Pinpoint the cell where the given text exists, returning its [X, Y] midpoint coordinate. 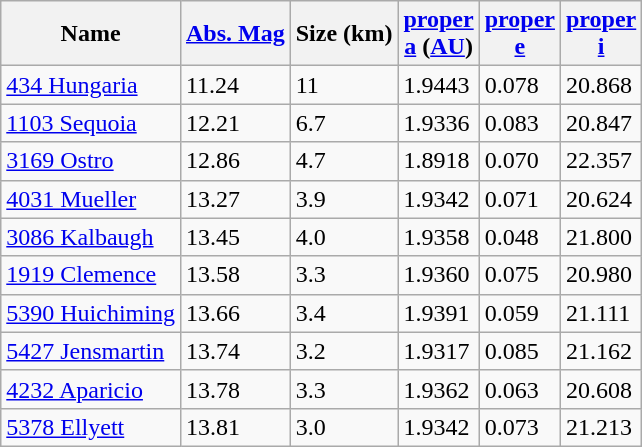
3.2 [344, 351]
13.81 [235, 427]
1.9336 [438, 123]
13.27 [235, 199]
12.21 [235, 123]
1103 Sequoia [91, 123]
3086 Kalbaugh [91, 237]
Name [91, 34]
1.9360 [438, 275]
6.7 [344, 123]
434 Hungaria [91, 85]
0.083 [520, 123]
20.624 [600, 199]
0.063 [520, 389]
Abs. Mag [235, 34]
1.8918 [438, 161]
0.070 [520, 161]
1.9317 [438, 351]
1.9443 [438, 85]
0.073 [520, 427]
4031 Mueller [91, 199]
13.74 [235, 351]
21.111 [600, 313]
13.45 [235, 237]
20.847 [600, 123]
0.085 [520, 351]
21.162 [600, 351]
1919 Clemence [91, 275]
1.9362 [438, 389]
22.357 [600, 161]
13.58 [235, 275]
12.86 [235, 161]
5378 Ellyett [91, 427]
20.608 [600, 389]
13.66 [235, 313]
5390 Huichiming [91, 313]
3.9 [344, 199]
3.0 [344, 427]
4232 Aparicio [91, 389]
propera (AU) [438, 34]
Size (km) [344, 34]
1.9358 [438, 237]
4.7 [344, 161]
5427 Jensmartin [91, 351]
4.0 [344, 237]
11.24 [235, 85]
properi [600, 34]
11 [344, 85]
0.078 [520, 85]
13.78 [235, 389]
21.800 [600, 237]
20.868 [600, 85]
0.075 [520, 275]
propere [520, 34]
1.9391 [438, 313]
3.4 [344, 313]
0.071 [520, 199]
20.980 [600, 275]
0.048 [520, 237]
3169 Ostro [91, 161]
21.213 [600, 427]
0.059 [520, 313]
